Detect which cell encompasses the target text, then output its [X, Y] center coordinate. 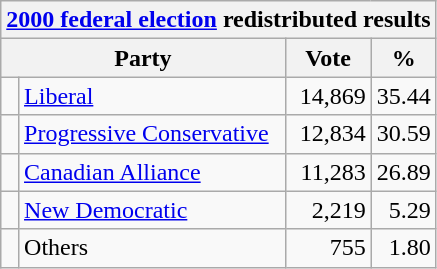
Others [152, 248]
5.29 [404, 210]
11,283 [328, 172]
2,219 [328, 210]
1.80 [404, 248]
Vote [328, 58]
Party [143, 58]
Liberal [152, 96]
2000 federal election redistributed results [218, 20]
Canadian Alliance [152, 172]
26.89 [404, 172]
Progressive Conservative [152, 134]
30.59 [404, 134]
% [404, 58]
14,869 [328, 96]
35.44 [404, 96]
12,834 [328, 134]
New Democratic [152, 210]
755 [328, 248]
